Capture the cell that displays the provided text and extract its [X, Y] central coordinate. 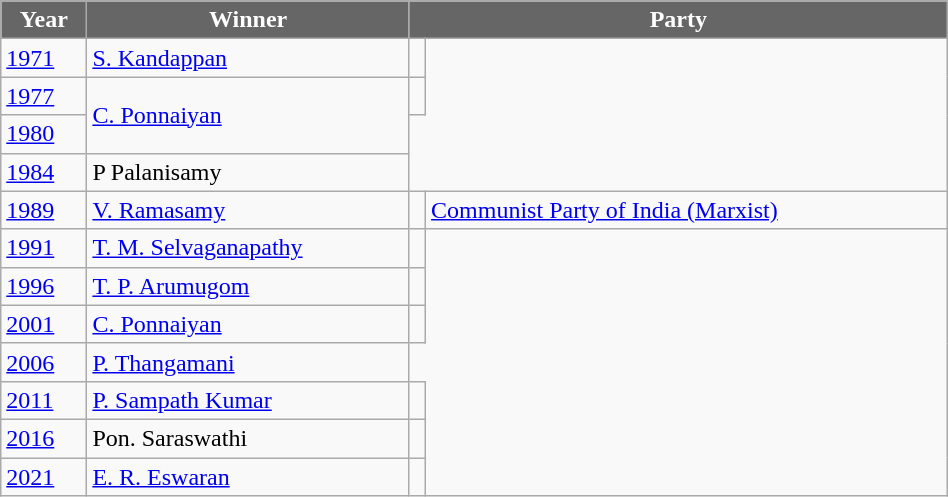
2001 [44, 324]
T. P. Arumugom [248, 286]
2006 [44, 362]
1980 [44, 134]
P. Sampath Kumar [248, 400]
2016 [44, 438]
T. M. Selvaganapathy [248, 248]
Year [44, 20]
2021 [44, 477]
2011 [44, 400]
Party [678, 20]
S. Kandappan [248, 58]
1971 [44, 58]
1984 [44, 172]
E. R. Eswaran [248, 477]
P. Thangamani [248, 362]
1996 [44, 286]
P Palanisamy [248, 172]
Winner [248, 20]
1989 [44, 210]
1977 [44, 96]
Communist Party of India (Marxist) [687, 210]
Pon. Saraswathi [248, 438]
1991 [44, 248]
V. Ramasamy [248, 210]
